Determine the (x, y) coordinate at the center of the cell enclosing the given text.  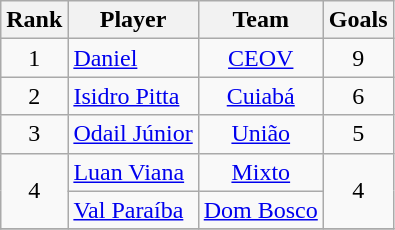
9 (358, 58)
5 (358, 134)
Isidro Pitta (133, 96)
Player (133, 20)
Val Paraíba (133, 210)
Dom Bosco (260, 210)
Luan Viana (133, 172)
Cuiabá (260, 96)
Team (260, 20)
Rank (34, 20)
2 (34, 96)
6 (358, 96)
3 (34, 134)
Daniel (133, 58)
Odail Júnior (133, 134)
CEOV (260, 58)
1 (34, 58)
Mixto (260, 172)
União (260, 134)
Goals (358, 20)
